Determine the [x, y] coordinate at the center of the cell enclosing the given text.  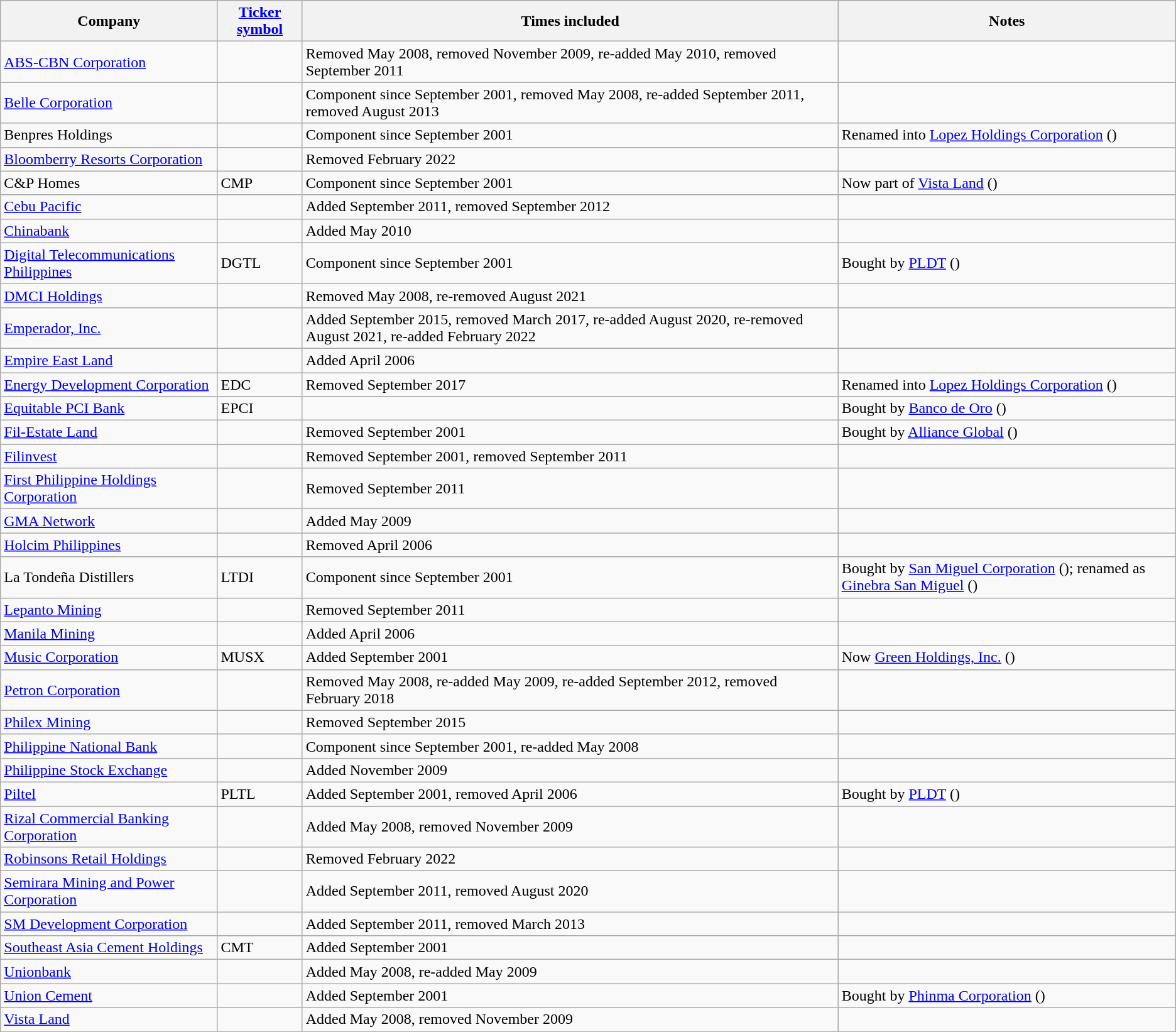
Petron Corporation [109, 690]
Union Cement [109, 996]
Lepanto Mining [109, 610]
Added September 2015, removed March 2017, re-added August 2020, re-removed August 2021, re-added February 2022 [570, 328]
Added September 2011, removed March 2013 [570, 924]
Digital Telecommunications Philippines [109, 263]
Removed April 2006 [570, 545]
Belle Corporation [109, 103]
CMP [260, 183]
La Tondeña Distillers [109, 577]
Southeast Asia Cement Holdings [109, 948]
Chinabank [109, 231]
Bought by San Miguel Corporation (); renamed as Ginebra San Miguel () [1006, 577]
PLTL [260, 794]
Philippine National Bank [109, 746]
Empire East Land [109, 360]
Bought by Alliance Global () [1006, 432]
Ticker symbol [260, 21]
SM Development Corporation [109, 924]
Added September 2001, removed April 2006 [570, 794]
Semirara Mining and Power Corporation [109, 891]
Now Green Holdings, Inc. () [1006, 657]
Removed May 2008, removed November 2009, re-added May 2010, removed September 2011 [570, 62]
Now part of Vista Land () [1006, 183]
Robinsons Retail Holdings [109, 859]
Holcim Philippines [109, 545]
Removed September 2001, removed September 2011 [570, 456]
ABS-CBN Corporation [109, 62]
Equitable PCI Bank [109, 409]
EPCI [260, 409]
CMT [260, 948]
Removed September 2001 [570, 432]
Bought by Phinma Corporation () [1006, 996]
Added September 2011, removed August 2020 [570, 891]
GMA Network [109, 521]
Removed September 2017 [570, 384]
Filinvest [109, 456]
Added May 2008, re-added May 2009 [570, 972]
LTDI [260, 577]
EDC [260, 384]
Added May 2009 [570, 521]
Fil-Estate Land [109, 432]
Unionbank [109, 972]
First Philippine Holdings Corporation [109, 489]
Rizal Commercial Banking Corporation [109, 826]
Vista Land [109, 1019]
DMCI Holdings [109, 295]
Energy Development Corporation [109, 384]
C&P Homes [109, 183]
Piltel [109, 794]
Philex Mining [109, 722]
Component since September 2001, removed May 2008, re-added September 2011, removed August 2013 [570, 103]
Bloomberry Resorts Corporation [109, 159]
Manila Mining [109, 634]
Benpres Holdings [109, 135]
DGTL [260, 263]
Philippine Stock Exchange [109, 770]
Notes [1006, 21]
Added September 2011, removed September 2012 [570, 207]
MUSX [260, 657]
Removed May 2008, re-added May 2009, re-added September 2012, removed February 2018 [570, 690]
Added May 2010 [570, 231]
Music Corporation [109, 657]
Removed May 2008, re-removed August 2021 [570, 295]
Emperador, Inc. [109, 328]
Component since September 2001, re-added May 2008 [570, 746]
Bought by Banco de Oro () [1006, 409]
Times included [570, 21]
Added November 2009 [570, 770]
Removed September 2015 [570, 722]
Cebu Pacific [109, 207]
Company [109, 21]
